Find where the given text appears and provide that cell's center as [x, y] coordinate. 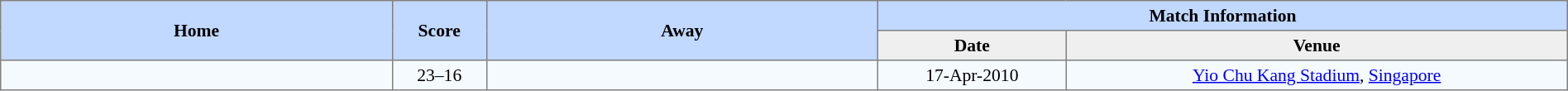
Venue [1317, 45]
17-Apr-2010 [973, 75]
Score [439, 31]
Match Information [1223, 16]
Home [197, 31]
Date [973, 45]
23–16 [439, 75]
Away [682, 31]
Yio Chu Kang Stadium, Singapore [1317, 75]
